Identify which cell holds the provided text, then report its (x, y) central coordinate. 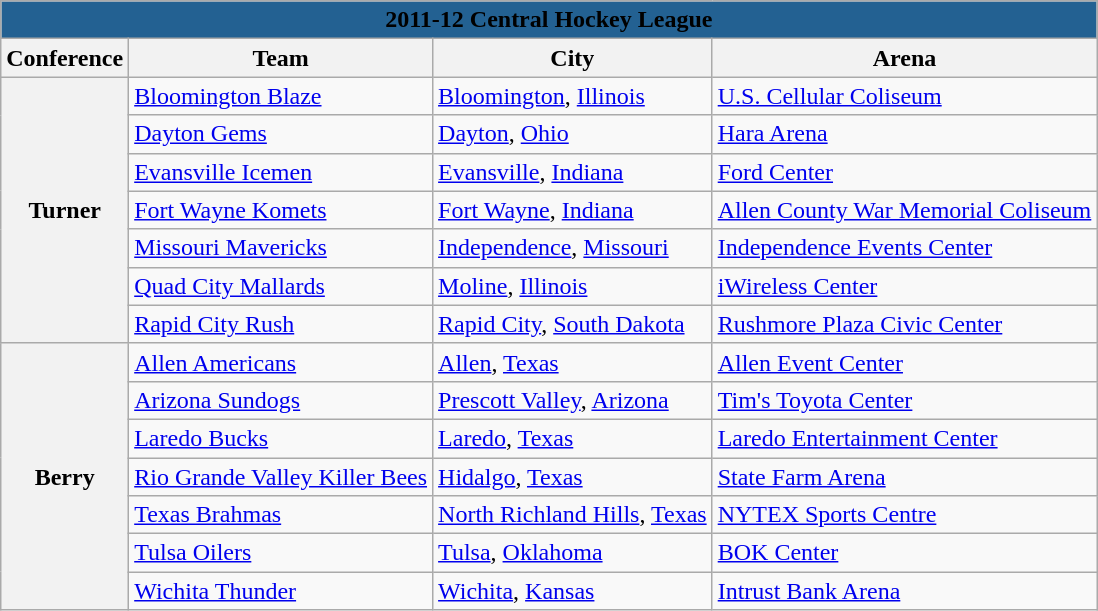
Turner (65, 210)
Evansville, Indiana (573, 172)
Rio Grande Valley Killer Bees (281, 477)
iWireless Center (904, 286)
Laredo Entertainment Center (904, 438)
Rapid City Rush (281, 324)
Ford Center (904, 172)
Conference (65, 58)
U.S. Cellular Coliseum (904, 96)
Arizona Sundogs (281, 400)
Dayton, Ohio (573, 134)
Allen County War Memorial Coliseum (904, 210)
Tulsa, Oklahoma (573, 553)
Wichita, Kansas (573, 591)
Quad City Mallards (281, 286)
Bloomington Blaze (281, 96)
North Richland Hills, Texas (573, 515)
Team (281, 58)
Moline, Illinois (573, 286)
Intrust Bank Arena (904, 591)
Laredo, Texas (573, 438)
Evansville Icemen (281, 172)
Rapid City, South Dakota (573, 324)
Hidalgo, Texas (573, 477)
Rushmore Plaza Civic Center (904, 324)
Arena (904, 58)
Allen, Texas (573, 362)
Prescott Valley, Arizona (573, 400)
Independence, Missouri (573, 248)
Fort Wayne Komets (281, 210)
Fort Wayne, Indiana (573, 210)
Bloomington, Illinois (573, 96)
State Farm Arena (904, 477)
Wichita Thunder (281, 591)
BOK Center (904, 553)
Missouri Mavericks (281, 248)
Allen Event Center (904, 362)
Dayton Gems (281, 134)
Independence Events Center (904, 248)
Berry (65, 476)
Tim's Toyota Center (904, 400)
2011-12 Central Hockey League (549, 20)
Tulsa Oilers (281, 553)
City (573, 58)
NYTEX Sports Centre (904, 515)
Allen Americans (281, 362)
Laredo Bucks (281, 438)
Hara Arena (904, 134)
Texas Brahmas (281, 515)
